Detect which cell encompasses the target text, then output its [x, y] center coordinate. 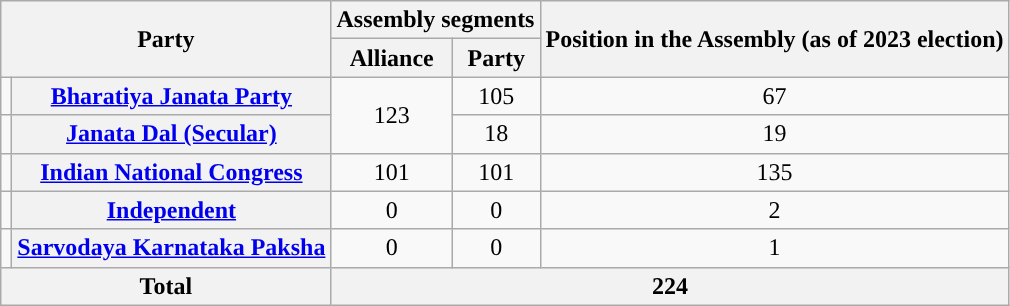
Assembly segments [436, 20]
2 [774, 210]
18 [496, 134]
Indian National Congress [172, 172]
Total [166, 286]
Position in the Assembly (as of 2023 election) [774, 39]
Sarvodaya Karnataka Paksha [172, 248]
123 [392, 115]
Independent [172, 210]
224 [670, 286]
135 [774, 172]
67 [774, 96]
1 [774, 248]
19 [774, 134]
Bharatiya Janata Party [172, 96]
105 [496, 96]
Alliance [392, 58]
Janata Dal (Secular) [172, 134]
